Return [x, y] of the center of cell containing provided text 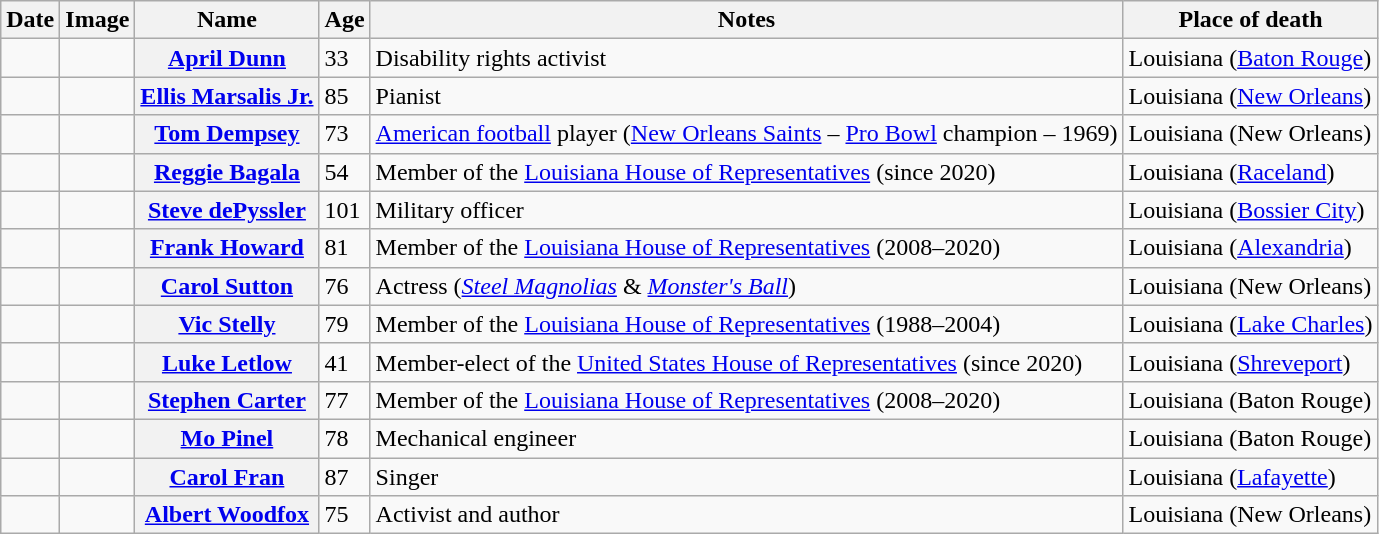
Frank Howard [227, 248]
Reggie Bagala [227, 172]
Activist and author [746, 515]
Military officer [746, 210]
Date [30, 20]
Albert Woodfox [227, 515]
Singer [746, 477]
Louisiana (Raceland) [1250, 172]
Mechanical engineer [746, 438]
Louisiana (Alexandria) [1250, 248]
Member of the Louisiana House of Representatives (1988–2004) [746, 324]
April Dunn [227, 58]
Image [98, 20]
Place of death [1250, 20]
85 [344, 96]
41 [344, 362]
Louisiana (Shreveport) [1250, 362]
Luke Letlow [227, 362]
Louisiana (Lake Charles) [1250, 324]
Ellis Marsalis Jr. [227, 96]
Actress (Steel Magnolias & Monster's Ball) [746, 286]
Tom Dempsey [227, 134]
75 [344, 515]
101 [344, 210]
Carol Fran [227, 477]
81 [344, 248]
Louisiana (Lafayette) [1250, 477]
77 [344, 400]
Louisiana (Bossier City) [1250, 210]
Pianist [746, 96]
Name [227, 20]
76 [344, 286]
Vic Stelly [227, 324]
Notes [746, 20]
33 [344, 58]
79 [344, 324]
Disability rights activist [746, 58]
73 [344, 134]
American football player (New Orleans Saints – Pro Bowl champion – 1969) [746, 134]
Age [344, 20]
78 [344, 438]
Mo Pinel [227, 438]
Member of the Louisiana House of Representatives (since 2020) [746, 172]
Stephen Carter [227, 400]
Carol Sutton [227, 286]
Steve dePyssler [227, 210]
87 [344, 477]
54 [344, 172]
Member-elect of the United States House of Representatives (since 2020) [746, 362]
